Capture the cell that displays the provided text and extract its [X, Y] central coordinate. 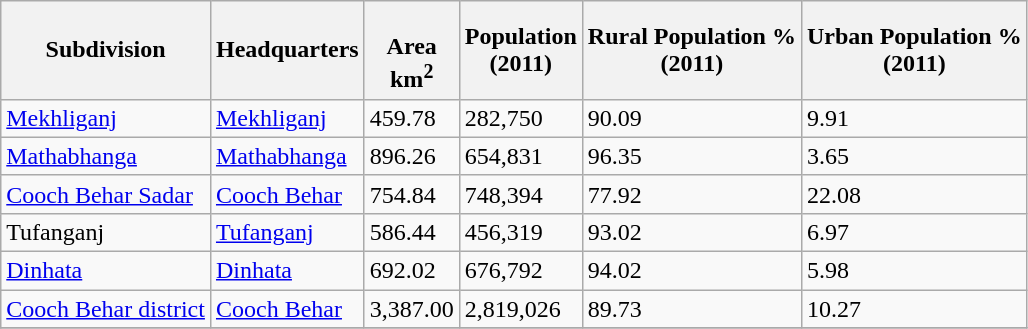
Cooch Behar Sadar [106, 194]
654,831 [520, 156]
2,819,026 [520, 309]
456,319 [520, 232]
676,792 [520, 271]
9.91 [914, 118]
586.44 [412, 232]
282,750 [520, 118]
96.35 [692, 156]
Cooch Behar district [106, 309]
Population(2011) [520, 50]
5.98 [914, 271]
94.02 [692, 271]
896.26 [412, 156]
93.02 [692, 232]
Headquarters [287, 50]
Urban Population % (2011) [914, 50]
Rural Population %(2011) [692, 50]
90.09 [692, 118]
459.78 [412, 118]
Areakm2 [412, 50]
10.27 [914, 309]
6.97 [914, 232]
748,394 [520, 194]
3,387.00 [412, 309]
89.73 [692, 309]
3.65 [914, 156]
22.08 [914, 194]
754.84 [412, 194]
692.02 [412, 271]
Subdivision [106, 50]
77.92 [692, 194]
